Find where the given text appears and provide that cell's center as (x, y) coordinate. 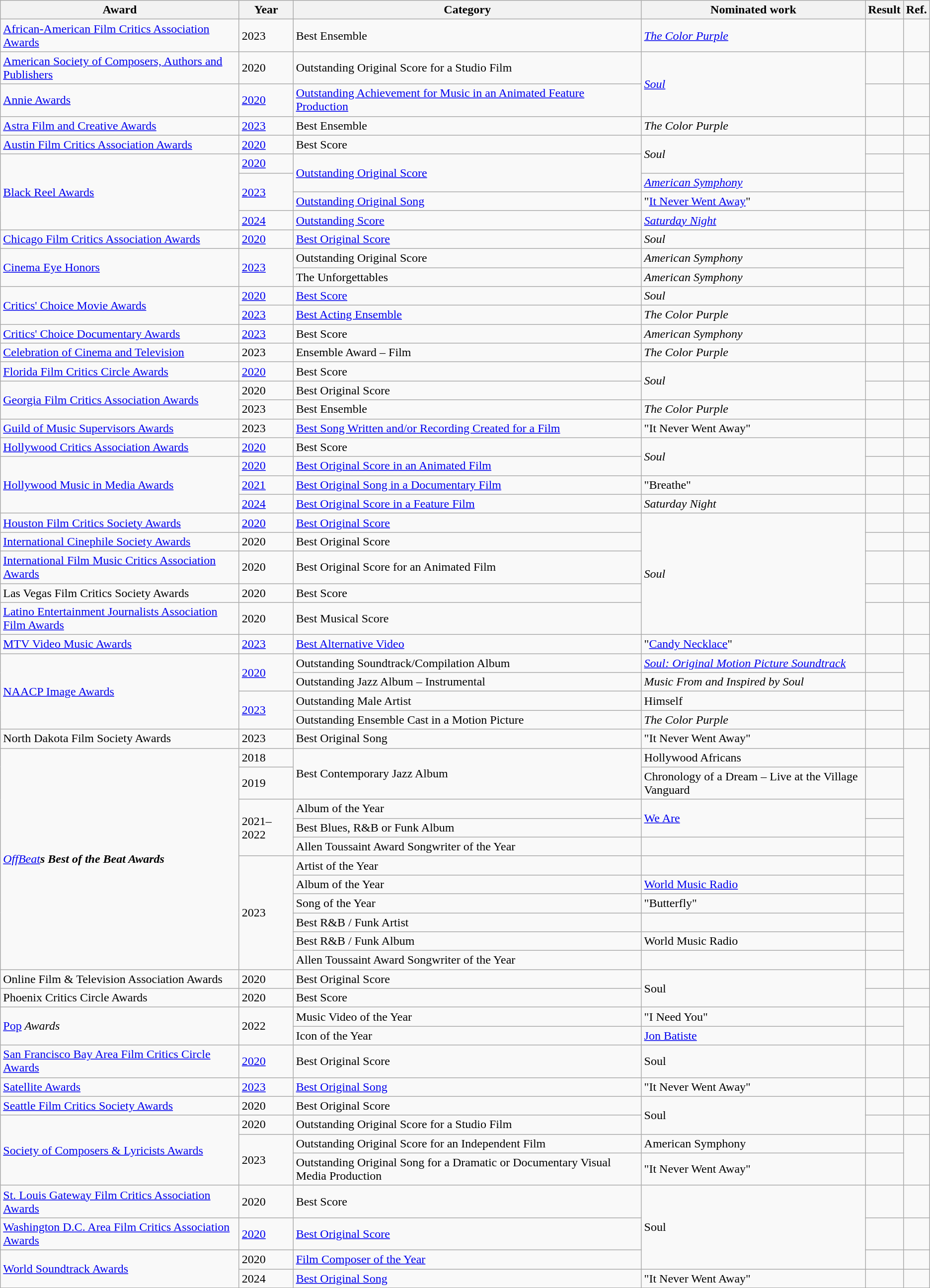
Chicago Film Critics Association Awards (120, 239)
Result (884, 10)
Hollywood Music in Media Awards (120, 485)
Celebration of Cinema and Television (120, 353)
Pop Awards (120, 1026)
Best Original Score for an Animated Film (467, 567)
Best Alternative Video (467, 644)
Category (467, 10)
Hollywood Critics Association Awards (120, 447)
American Society of Composers, Authors and Publishers (120, 68)
"I Need You" (753, 1017)
Soul: Original Motion Picture Soundtrack (753, 663)
OffBeats Best of the Beat Awards (120, 859)
2018 (266, 758)
Phoenix Critics Circle Awards (120, 998)
Best Contemporary Jazz Album (467, 774)
Best Blues, R&B or Funk Album (467, 828)
Online Film & Television Association Awards (120, 979)
2021–2022 (266, 828)
Artist of the Year (467, 865)
2022 (266, 1026)
Outstanding Original Song (467, 201)
Georgia Film Critics Association Awards (120, 400)
Outstanding Original Song for a Dramatic or Documentary Visual Media Production (467, 1169)
Best Original Song in a Documentary Film (467, 485)
Critics' Choice Documentary Awards (120, 334)
Austin Film Critics Association Awards (120, 145)
Seattle Film Critics Society Awards (120, 1106)
"Candy Necklace" (753, 644)
San Francisco Bay Area Film Critics Circle Awards (120, 1061)
Annie Awards (120, 100)
International Cinephile Society Awards (120, 541)
Best Musical Score (467, 619)
Music Video of the Year (467, 1017)
Best Song Written and/or Recording Created for a Film (467, 428)
Latino Entertainment Journalists Association Film Awards (120, 619)
Outstanding Score (467, 220)
2019 (266, 783)
Best R&B / Funk Artist (467, 922)
Icon of the Year (467, 1036)
Song of the Year (467, 903)
We Are (753, 818)
Best R&B / Funk Album (467, 941)
Satellite Awards (120, 1087)
International Film Music Critics Association Awards (120, 567)
"Breathe" (753, 485)
Jon Batiste (753, 1036)
NAACP Image Awards (120, 691)
Himself (753, 701)
Florida Film Critics Circle Awards (120, 372)
"Butterfly" (753, 903)
Black Reel Awards (120, 192)
Best Original Score in an Animated Film (467, 466)
Guild of Music Supervisors Awards (120, 428)
The Unforgettables (467, 277)
Outstanding Male Artist (467, 701)
Houston Film Critics Society Awards (120, 523)
Best Original Score in a Feature Film (467, 504)
Award (120, 10)
Outstanding Original Score for an Independent Film (467, 1143)
World Soundtrack Awards (120, 1269)
Washington D.C. Area Film Critics Association Awards (120, 1234)
Society of Composers & Lyricists Awards (120, 1150)
St. Louis Gateway Film Critics Association Awards (120, 1201)
Critics' Choice Movie Awards (120, 305)
North Dakota Film Society Awards (120, 739)
Hollywood Africans (753, 758)
Music From and Inspired by Soul (753, 682)
Ensemble Award – Film (467, 353)
Chronology of a Dream – Live at the Village Vanguard (753, 783)
MTV Video Music Awards (120, 644)
Outstanding Jazz Album – Instrumental (467, 682)
Film Composer of the Year (467, 1259)
Nominated work (753, 10)
Outstanding Soundtrack/Compilation Album (467, 663)
Cinema Eye Honors (120, 267)
African-American Film Critics Association Awards (120, 36)
Las Vegas Film Critics Society Awards (120, 593)
Year (266, 10)
Ref. (916, 10)
Best Acting Ensemble (467, 315)
Astra Film and Creative Awards (120, 126)
Outstanding Ensemble Cast in a Motion Picture (467, 720)
2021 (266, 485)
Outstanding Achievement for Music in an Animated Feature Production (467, 100)
